Provide the (X, Y) coordinate of the cell's center where the given text is located.  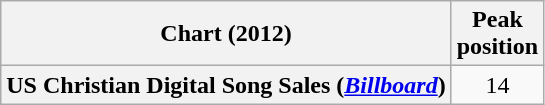
Peakposition (497, 34)
Chart (2012) (226, 34)
14 (497, 85)
US Christian Digital Song Sales (Billboard) (226, 85)
